Capture the cell that displays the provided text and extract its (X, Y) central coordinate. 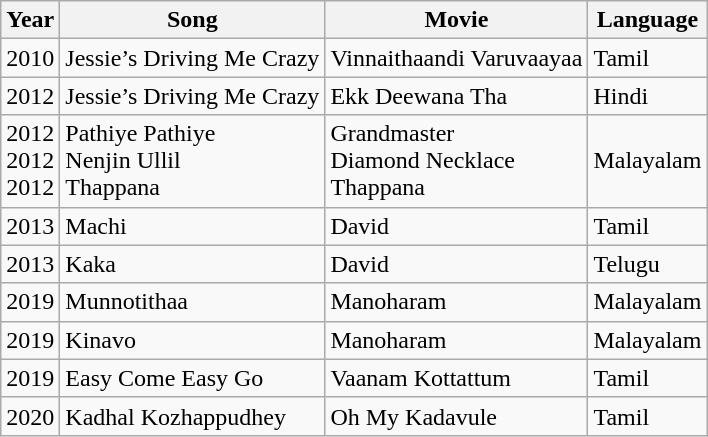
Language (648, 20)
Kadhal Kozhappudhey (192, 416)
GrandmasterDiamond NecklaceThappana (456, 161)
2020 (30, 416)
Telugu (648, 264)
Vinnaithaandi Varuvaayaa (456, 58)
Song (192, 20)
Year (30, 20)
Oh My Kadavule (456, 416)
Munnotithaa (192, 302)
Vaanam Kottattum (456, 378)
2012 (30, 96)
201220122012 (30, 161)
2010 (30, 58)
Machi (192, 226)
Kaka (192, 264)
Movie (456, 20)
Hindi (648, 96)
Ekk Deewana Tha (456, 96)
Easy Come Easy Go (192, 378)
Kinavo (192, 340)
Pathiye PathiyeNenjin UllilThappana (192, 161)
